Extract the (X, Y) coordinate from the center of the cell holding the provided text.  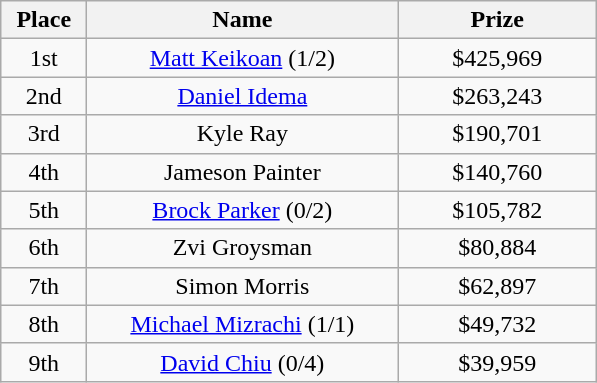
$80,884 (498, 248)
Name (242, 20)
Simon Morris (242, 286)
6th (44, 248)
$105,782 (498, 210)
$140,760 (498, 172)
Zvi Groysman (242, 248)
Daniel Idema (242, 96)
Matt Keikoan (1/2) (242, 58)
Jameson Painter (242, 172)
$39,959 (498, 362)
$425,969 (498, 58)
Michael Mizrachi (1/1) (242, 324)
Prize (498, 20)
9th (44, 362)
$62,897 (498, 286)
Kyle Ray (242, 134)
Brock Parker (0/2) (242, 210)
$190,701 (498, 134)
2nd (44, 96)
David Chiu (0/4) (242, 362)
3rd (44, 134)
$263,243 (498, 96)
5th (44, 210)
$49,732 (498, 324)
7th (44, 286)
Place (44, 20)
8th (44, 324)
1st (44, 58)
4th (44, 172)
